For the text-containing cell, return its midpoint in [X, Y] coordinate format. 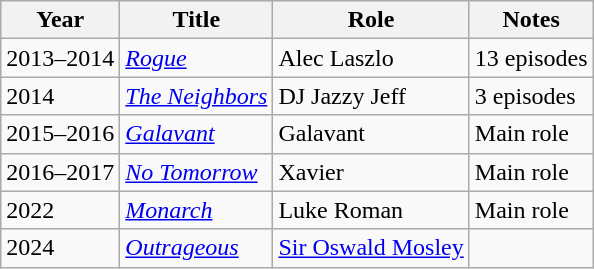
2014 [60, 96]
Title [196, 20]
Sir Oswald Mosley [371, 248]
Outrageous [196, 248]
DJ Jazzy Jeff [371, 96]
Luke Roman [371, 210]
Role [371, 20]
No Tomorrow [196, 172]
Alec Laszlo [371, 58]
2016–2017 [60, 172]
Xavier [371, 172]
Monarch [196, 210]
Rogue [196, 58]
13 episodes [531, 58]
Notes [531, 20]
Year [60, 20]
2022 [60, 210]
3 episodes [531, 96]
2013–2014 [60, 58]
2024 [60, 248]
The Neighbors [196, 96]
2015–2016 [60, 134]
